Output the (X, Y) coordinate of the center of the cell containing the given text.  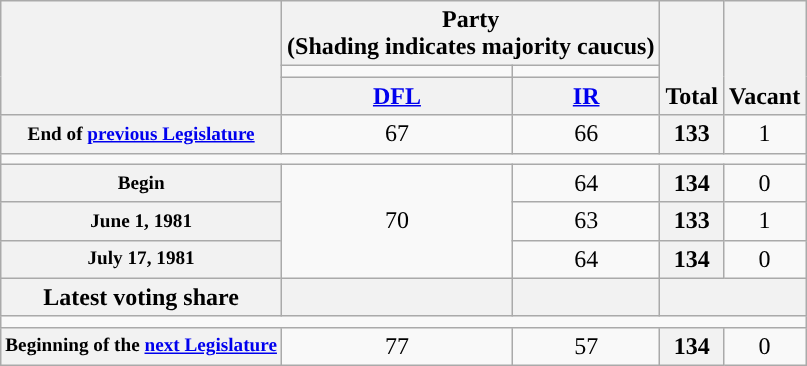
Total (692, 58)
July 17, 1981 (142, 259)
57 (586, 346)
DFL (398, 96)
63 (586, 221)
Latest voting share (142, 297)
77 (398, 346)
IR (586, 96)
June 1, 1981 (142, 221)
Beginning of the next Legislature (142, 346)
Vacant (764, 58)
End of previous Legislature (142, 134)
66 (586, 134)
70 (398, 221)
Begin (142, 183)
Party (Shading indicates majority caucus) (471, 34)
67 (398, 134)
